Find where the given text appears and provide that cell's center as (x, y) coordinate. 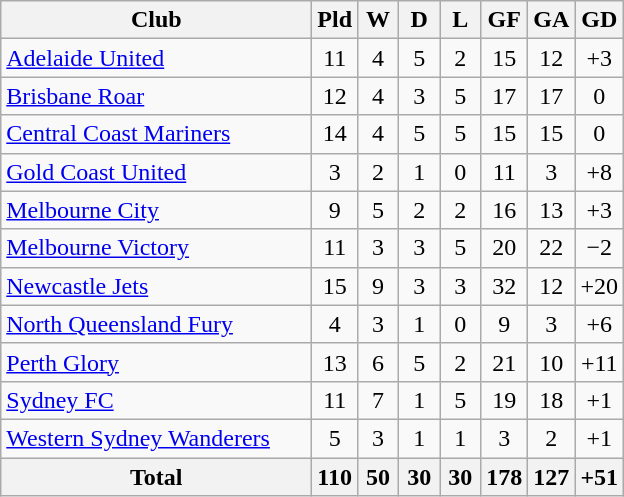
7 (378, 400)
D (420, 20)
Total (156, 477)
10 (552, 362)
50 (378, 477)
18 (552, 400)
21 (504, 362)
W (378, 20)
Brisbane Roar (156, 96)
+8 (600, 172)
GF (504, 20)
16 (504, 210)
Perth Glory (156, 362)
6 (378, 362)
Central Coast Mariners (156, 134)
GD (600, 20)
+11 (600, 362)
20 (504, 248)
Gold Coast United (156, 172)
Melbourne City (156, 210)
110 (335, 477)
32 (504, 286)
127 (552, 477)
22 (552, 248)
−2 (600, 248)
Western Sydney Wanderers (156, 438)
Club (156, 20)
North Queensland Fury (156, 324)
Melbourne Victory (156, 248)
19 (504, 400)
+51 (600, 477)
Sydney FC (156, 400)
Newcastle Jets (156, 286)
Pld (335, 20)
+6 (600, 324)
+20 (600, 286)
Adelaide United (156, 58)
GA (552, 20)
178 (504, 477)
14 (335, 134)
L (460, 20)
